Search for the cell housing the specified text and yield its (x, y) center coordinate. 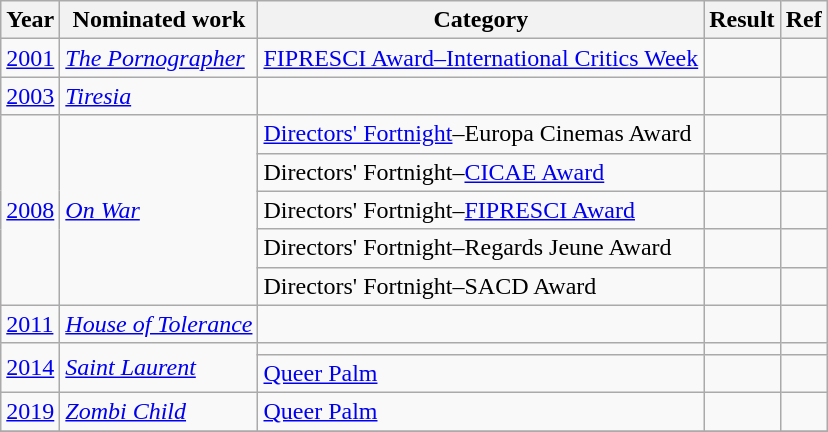
Year (30, 20)
FIPRESCI Award–International Critics Week (481, 58)
Category (481, 20)
Result (742, 20)
Directors' Fortnight–Europa Cinemas Award (481, 134)
Directors' Fortnight–CICAE Award (481, 172)
2003 (30, 96)
2014 (30, 368)
The Pornographer (159, 58)
2019 (30, 411)
Nominated work (159, 20)
2001 (30, 58)
Directors' Fortnight–SACD Award (481, 286)
2011 (30, 324)
Zombi Child (159, 411)
2008 (30, 210)
Saint Laurent (159, 368)
Ref (804, 20)
Directors' Fortnight–FIPRESCI Award (481, 210)
On War (159, 210)
Tiresia (159, 96)
House of Tolerance (159, 324)
Directors' Fortnight–Regards Jeune Award (481, 248)
